Find where the given text appears and provide that cell's center as (x, y) coordinate. 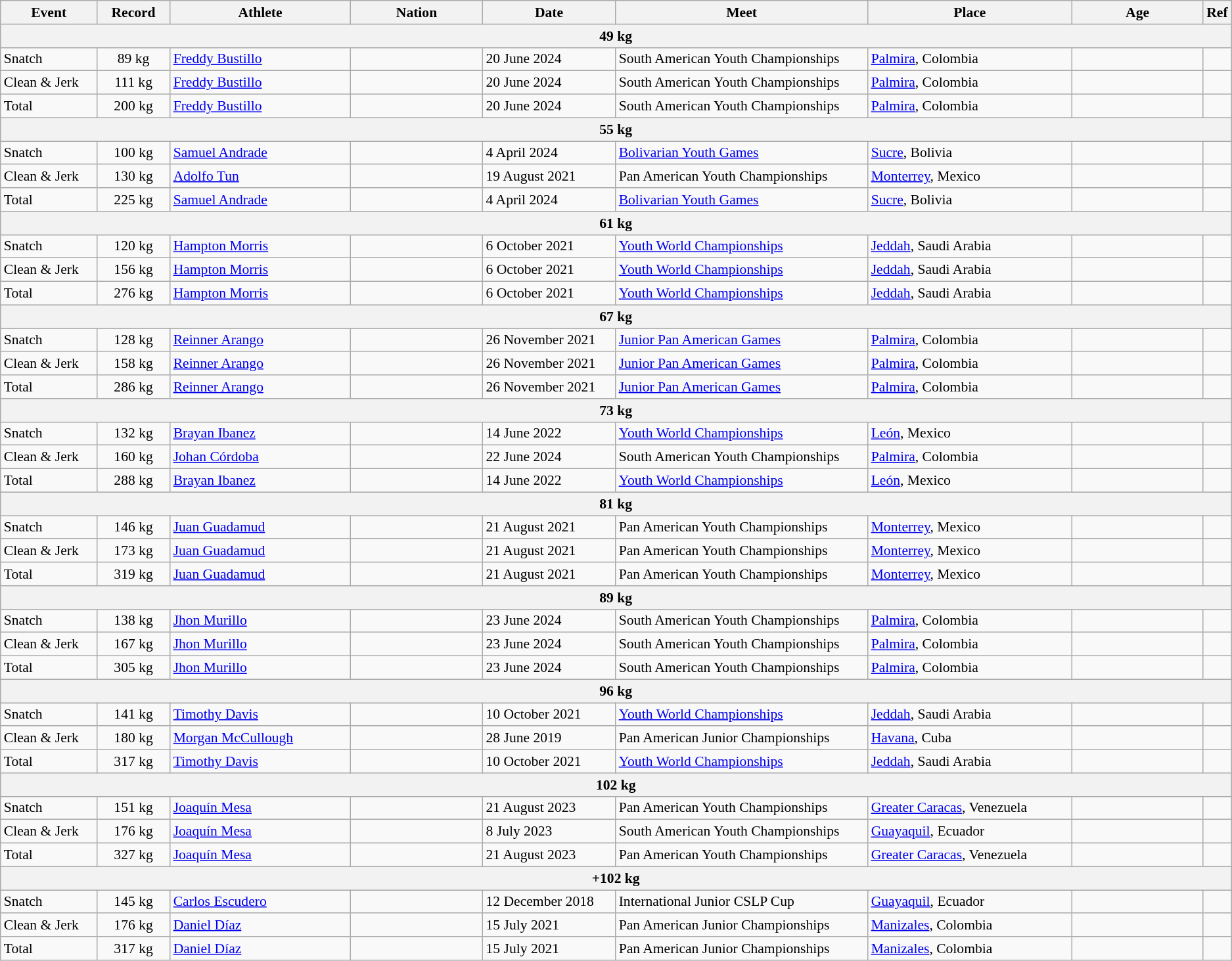
Athlete (260, 12)
Date (549, 12)
146 kg (134, 527)
81 kg (616, 504)
102 kg (616, 785)
Nation (417, 12)
+102 kg (616, 878)
288 kg (134, 481)
327 kg (134, 855)
100 kg (134, 153)
156 kg (134, 270)
19 August 2021 (549, 177)
Record (134, 12)
Carlos Escudero (260, 902)
8 July 2023 (549, 832)
141 kg (134, 715)
55 kg (616, 129)
120 kg (134, 246)
73 kg (616, 411)
Johan Córdoba (260, 457)
International Junior CSLP Cup (742, 902)
151 kg (134, 808)
28 June 2019 (549, 738)
111 kg (134, 83)
276 kg (134, 294)
Morgan McCullough (260, 738)
130 kg (134, 177)
305 kg (134, 668)
173 kg (134, 551)
Age (1137, 12)
167 kg (134, 644)
225 kg (134, 200)
319 kg (134, 574)
160 kg (134, 457)
67 kg (616, 317)
22 June 2024 (549, 457)
49 kg (616, 36)
200 kg (134, 106)
132 kg (134, 434)
138 kg (134, 621)
Event (49, 12)
158 kg (134, 364)
12 December 2018 (549, 902)
180 kg (134, 738)
286 kg (134, 387)
145 kg (134, 902)
Place (970, 12)
Adolfo Tun (260, 177)
61 kg (616, 223)
Ref (1217, 12)
128 kg (134, 340)
Meet (742, 12)
96 kg (616, 691)
Havana, Cuba (970, 738)
